Search for the cell housing the specified text and yield its [x, y] center coordinate. 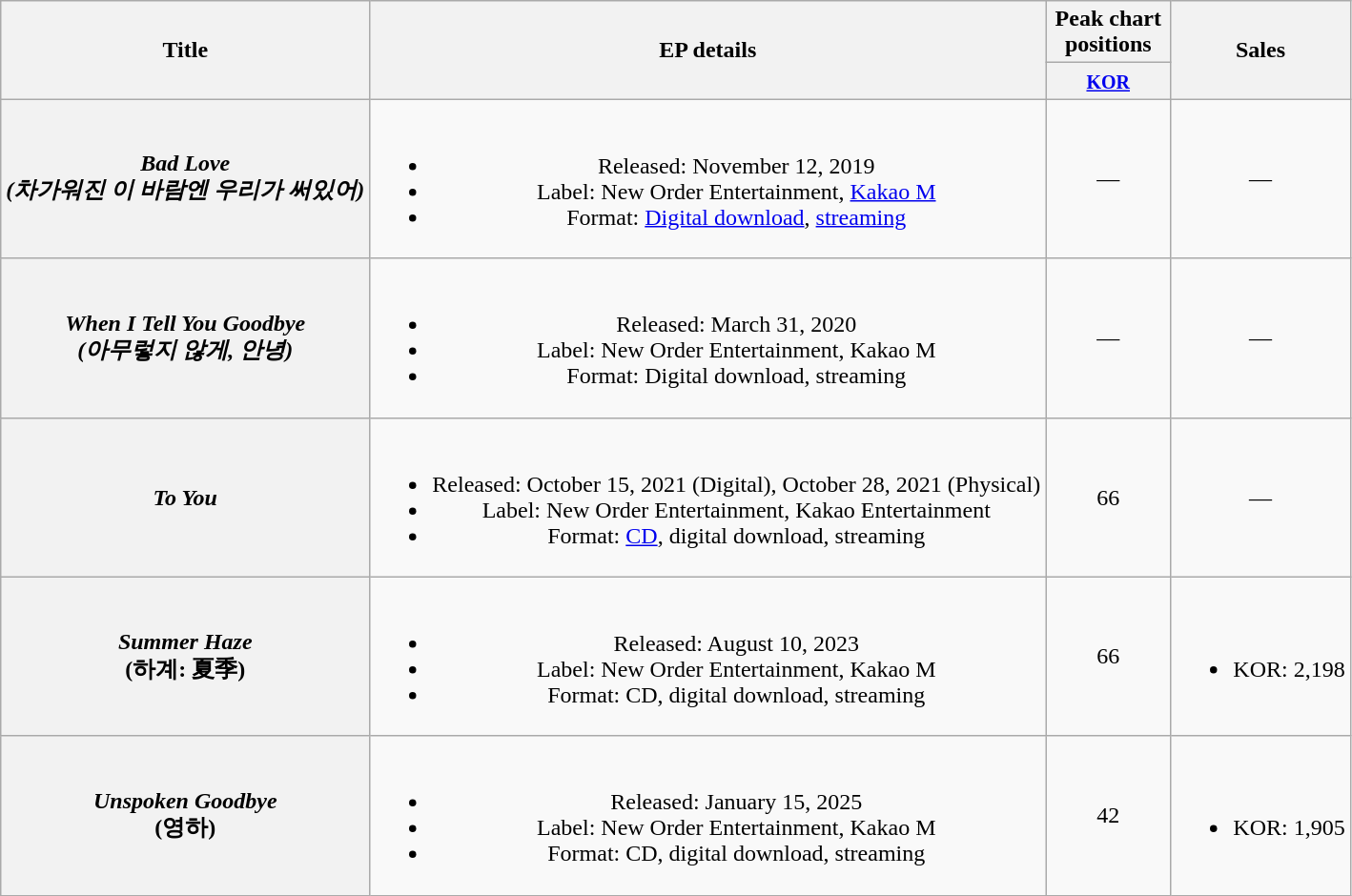
KOR: 2,198 [1260, 656]
When I Tell You Goodbye(아무렇지 않게, 안녕) [185, 337]
To You [185, 498]
Bad Love(차가워진 이 바람엔 우리가 써있어) [185, 179]
42 [1108, 816]
Released: January 15, 2025Label: New Order Entertainment, Kakao MFormat: CD, digital download, streaming [707, 816]
EP details [707, 50]
Released: November 12, 2019Label: New Order Entertainment, Kakao MFormat: Digital download, streaming [707, 179]
Released: March 31, 2020Label: New Order Entertainment, Kakao MFormat: Digital download, streaming [707, 337]
Summer Haze(하계: 夏季) [185, 656]
KOR [1108, 81]
Released: August 10, 2023Label: New Order Entertainment, Kakao MFormat: CD, digital download, streaming [707, 656]
Peak chart positions [1108, 32]
Title [185, 50]
KOR: 1,905 [1260, 816]
Unspoken Goodbye(영하) [185, 816]
Sales [1260, 50]
